From the cell containing the given text, extract its center point as (X, Y) coordinate. 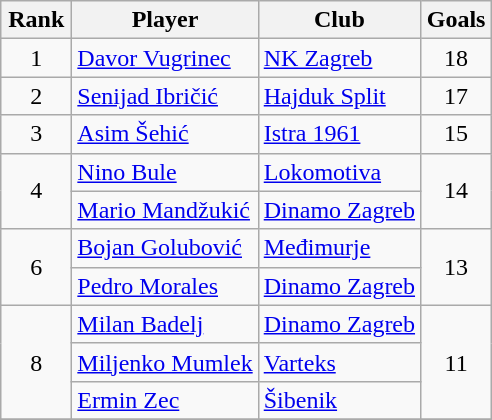
Hajduk Split (339, 96)
14 (456, 191)
Milan Badelj (165, 324)
Goals (456, 20)
11 (456, 362)
13 (456, 267)
NK Zagreb (339, 58)
Bojan Golubović (165, 248)
Asim Šehić (165, 134)
3 (36, 134)
Istra 1961 (339, 134)
1 (36, 58)
Senijad Ibričić (165, 96)
Međimurje (339, 248)
Rank (36, 20)
Player (165, 20)
Davor Vugrinec (165, 58)
Lokomotiva (339, 172)
Miljenko Mumlek (165, 362)
Nino Bule (165, 172)
6 (36, 267)
4 (36, 191)
15 (456, 134)
2 (36, 96)
Ermin Zec (165, 400)
Pedro Morales (165, 286)
Varteks (339, 362)
8 (36, 362)
Šibenik (339, 400)
Mario Mandžukić (165, 210)
17 (456, 96)
Club (339, 20)
18 (456, 58)
